Return the [X, Y] coordinate for the center point of the cell that contains the specified text.  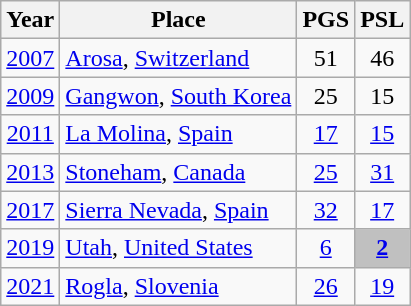
32 [326, 210]
Year [30, 20]
Utah, United States [178, 248]
46 [382, 58]
Place [178, 20]
2007 [30, 58]
26 [326, 286]
PGS [326, 20]
31 [382, 172]
51 [326, 58]
2013 [30, 172]
2021 [30, 286]
Stoneham, Canada [178, 172]
Arosa, Switzerland [178, 58]
2 [382, 248]
19 [382, 286]
2009 [30, 96]
Sierra Nevada, Spain [178, 210]
6 [326, 248]
2019 [30, 248]
Gangwon, South Korea [178, 96]
La Molina, Spain [178, 134]
PSL [382, 20]
2011 [30, 134]
Rogla, Slovenia [178, 286]
2017 [30, 210]
